Pinpoint the cell where the given text exists, returning its (x, y) midpoint coordinate. 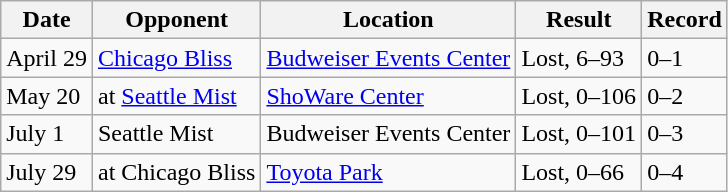
0–1 (685, 58)
Seattle Mist (176, 134)
Opponent (176, 20)
April 29 (47, 58)
Date (47, 20)
0–4 (685, 172)
Lost, 0–66 (579, 172)
Lost, 0–106 (579, 96)
July 29 (47, 172)
Location (388, 20)
ShoWare Center (388, 96)
at Seattle Mist (176, 96)
0–2 (685, 96)
at Chicago Bliss (176, 172)
May 20 (47, 96)
Result (579, 20)
Record (685, 20)
July 1 (47, 134)
Lost, 6–93 (579, 58)
Chicago Bliss (176, 58)
0–3 (685, 134)
Lost, 0–101 (579, 134)
Toyota Park (388, 172)
